Extract the [x, y] coordinate from the center of the cell holding the provided text.  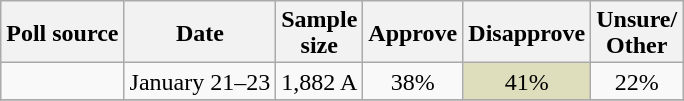
Date [200, 32]
Poll source [62, 32]
Disapprove [527, 32]
38% [413, 82]
41% [527, 82]
1,882 A [320, 82]
Unsure/Other [637, 32]
Samplesize [320, 32]
Approve [413, 32]
January 21–23 [200, 82]
22% [637, 82]
